Determine the [X, Y] coordinate at the center of the cell enclosing the given text.  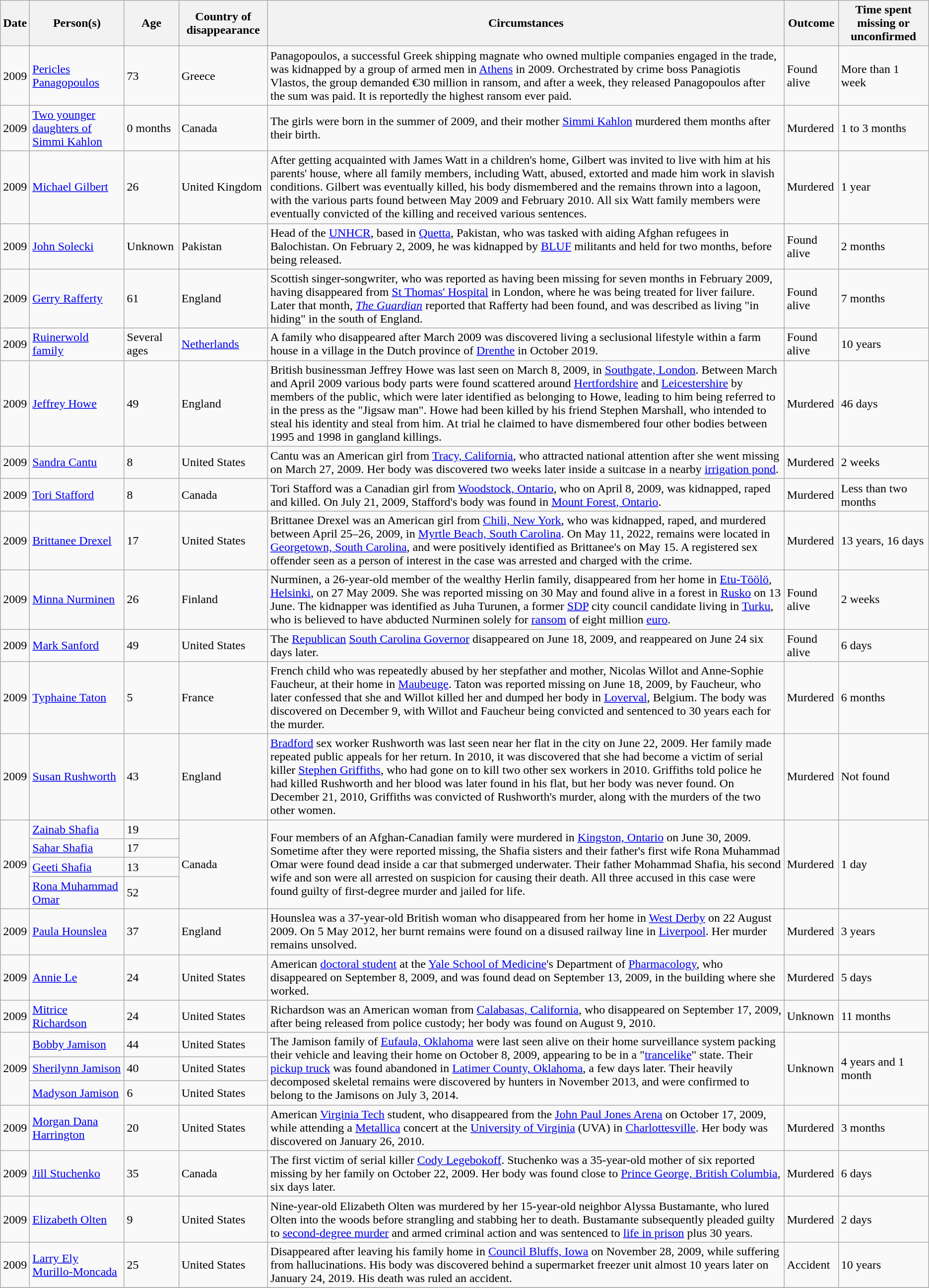
The Republican South Carolina Governor disappeared on June 18, 2009, and reappeared on June 24 six days later. [526, 645]
7 months [883, 299]
Gerry Rafferty [77, 299]
France [223, 698]
1 to 3 months [883, 128]
Accident [811, 1265]
Sahar Shafia [77, 848]
Greece [223, 75]
43 [151, 777]
Country of disappearance [223, 23]
0 months [151, 128]
The girls were born in the summer of 2009, and their mother Simmi Kahlon murdered them months after their birth. [526, 128]
Madyson Jamison [77, 1093]
Paula Hounslea [77, 932]
Michael Gilbert [77, 187]
20 [151, 1128]
Time spent missing or unconfirmed [883, 23]
Pakistan [223, 246]
Age [151, 23]
Outcome [811, 23]
13 [151, 867]
1 year [883, 187]
Minna Nurminen [77, 600]
3 years [883, 932]
5 [151, 698]
John Solecki [77, 246]
2 days [883, 1219]
Circumstances [526, 23]
Date [15, 23]
Tori Stafford [77, 494]
Not found [883, 777]
United Kingdom [223, 187]
2 months [883, 246]
19 [151, 829]
11 months [883, 1017]
Finland [223, 600]
6 months [883, 698]
73 [151, 75]
Several ages [151, 344]
Mitrice Richardson [77, 1017]
61 [151, 299]
Zainab Shafia [77, 829]
1 day [883, 865]
Netherlands [223, 344]
Brittanee Drexel [77, 540]
Ruinerwold family [77, 344]
Pericles Panagopoulos [77, 75]
46 days [883, 403]
Morgan Dana Harrington [77, 1128]
Jeffrey Howe [77, 403]
4 years and 1 month [883, 1069]
Sherilynn Jamison [77, 1069]
35 [151, 1173]
Two younger daughters of Simmi Kahlon [77, 128]
Annie Le [77, 977]
Bobby Jamison [77, 1044]
40 [151, 1069]
5 days [883, 977]
13 years, 16 days [883, 540]
Rona Muhammad Omar [77, 892]
3 months [883, 1128]
44 [151, 1044]
Susan Rushworth [77, 777]
Less than two months [883, 494]
Elizabeth Olten [77, 1219]
37 [151, 932]
52 [151, 892]
Sandra Cantu [77, 463]
Person(s) [77, 23]
Mark Sanford [77, 645]
Larry Ely Murillo-Moncada [77, 1265]
6 [151, 1093]
Typhaine Taton [77, 698]
Geeti Shafia [77, 867]
9 [151, 1219]
Jill Stuchenko [77, 1173]
More than 1 week [883, 75]
25 [151, 1265]
